From the cell containing the given text, extract its center point as [X, Y] coordinate. 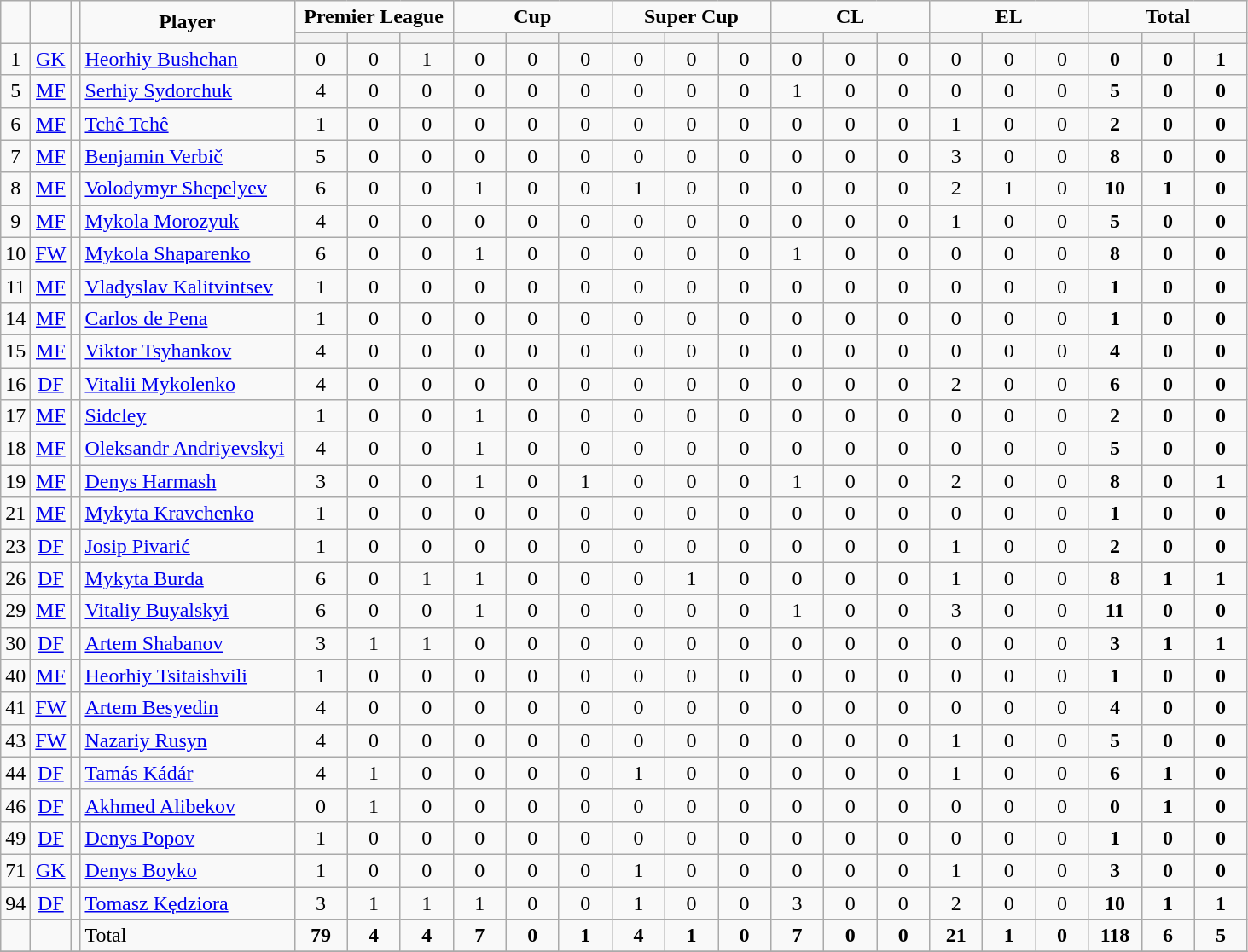
Tomasz Kędziora [188, 903]
49 [15, 838]
Josip Pivarić [188, 546]
Player [188, 22]
Artem Shabanov [188, 643]
15 [15, 351]
26 [15, 578]
Mykyta Kravchenko [188, 514]
Akhmed Alibekov [188, 805]
41 [15, 708]
94 [15, 903]
Viktor Tsyhankov [188, 351]
46 [15, 805]
44 [15, 773]
Mykola Shaparenko [188, 253]
79 [321, 936]
40 [15, 676]
Vitaliy Buyalskyi [188, 611]
Tchê Tchê [188, 124]
Carlos de Pena [188, 318]
Artem Besyedin [188, 708]
Cup [532, 17]
EL [1009, 17]
Super Cup [691, 17]
Denys Boyko [188, 870]
Nazariy Rusyn [188, 740]
Serhiy Sydorchuk [188, 91]
118 [1115, 936]
14 [15, 318]
23 [15, 546]
Vladyslav Kalitvintsev [188, 286]
Oleksandr Andriyevskyi [188, 449]
Vitalii Mykolenko [188, 383]
30 [15, 643]
Denys Harmash [188, 481]
29 [15, 611]
Denys Popov [188, 838]
Mykola Morozyuk [188, 221]
43 [15, 740]
Sidcley [188, 416]
Heorhiy Tsitaishvili [188, 676]
17 [15, 416]
71 [15, 870]
Tamás Kádár [188, 773]
Volodymyr Shepelyev [188, 189]
Heorhiy Bushchan [188, 59]
CL [850, 17]
19 [15, 481]
16 [15, 383]
18 [15, 449]
9 [15, 221]
Mykyta Burda [188, 578]
Premier League [374, 17]
Benjamin Verbič [188, 156]
